Identify which cell holds the provided text, then report its [X, Y] central coordinate. 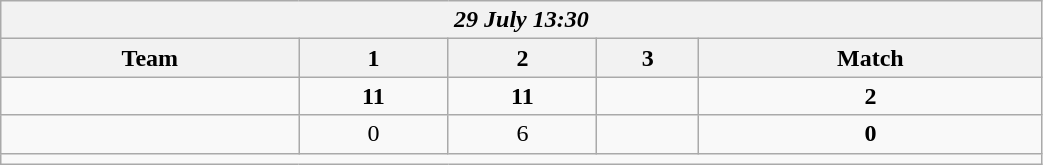
3 [648, 58]
Match [870, 58]
6 [522, 134]
29 July 13:30 [522, 20]
Team [150, 58]
1 [374, 58]
